Pinpoint the cell where the given text exists, returning its (X, Y) midpoint coordinate. 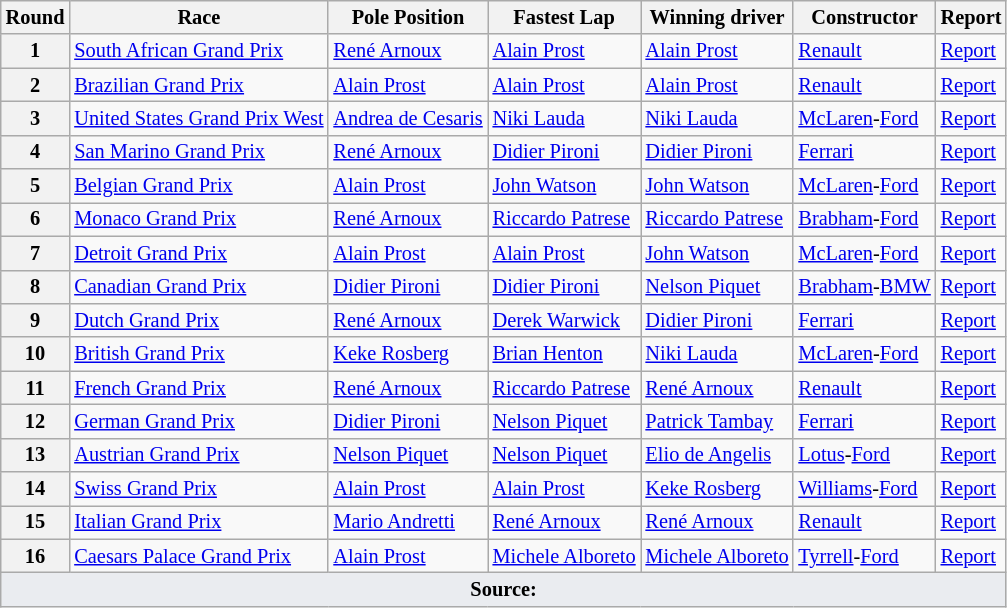
1 (36, 51)
10 (36, 354)
4 (36, 152)
6 (36, 219)
Detroit Grand Prix (198, 253)
Caesars Palace Grand Prix (198, 556)
12 (36, 421)
11 (36, 388)
Belgian Grand Prix (198, 186)
Winning driver (718, 17)
United States Grand Prix West (198, 118)
Andrea de Cesaris (408, 118)
Brabham-BMW (864, 287)
Source: (504, 589)
Round (36, 17)
Tyrrell-Ford (864, 556)
Italian Grand Prix (198, 522)
British Grand Prix (198, 354)
Elio de Angelis (718, 455)
Canadian Grand Prix (198, 287)
3 (36, 118)
13 (36, 455)
Brabham-Ford (864, 219)
Patrick Tambay (718, 421)
South African Grand Prix (198, 51)
2 (36, 85)
Williams-Ford (864, 489)
German Grand Prix (198, 421)
9 (36, 320)
Austrian Grand Prix (198, 455)
7 (36, 253)
Pole Position (408, 17)
Mario Andretti (408, 522)
15 (36, 522)
Lotus-Ford (864, 455)
French Grand Prix (198, 388)
Race (198, 17)
Constructor (864, 17)
San Marino Grand Prix (198, 152)
16 (36, 556)
Dutch Grand Prix (198, 320)
5 (36, 186)
Swiss Grand Prix (198, 489)
Monaco Grand Prix (198, 219)
Derek Warwick (564, 320)
Fastest Lap (564, 17)
Brazilian Grand Prix (198, 85)
14 (36, 489)
8 (36, 287)
Brian Henton (564, 354)
